Determine the [X, Y] coordinate at the center of the cell enclosing the given text.  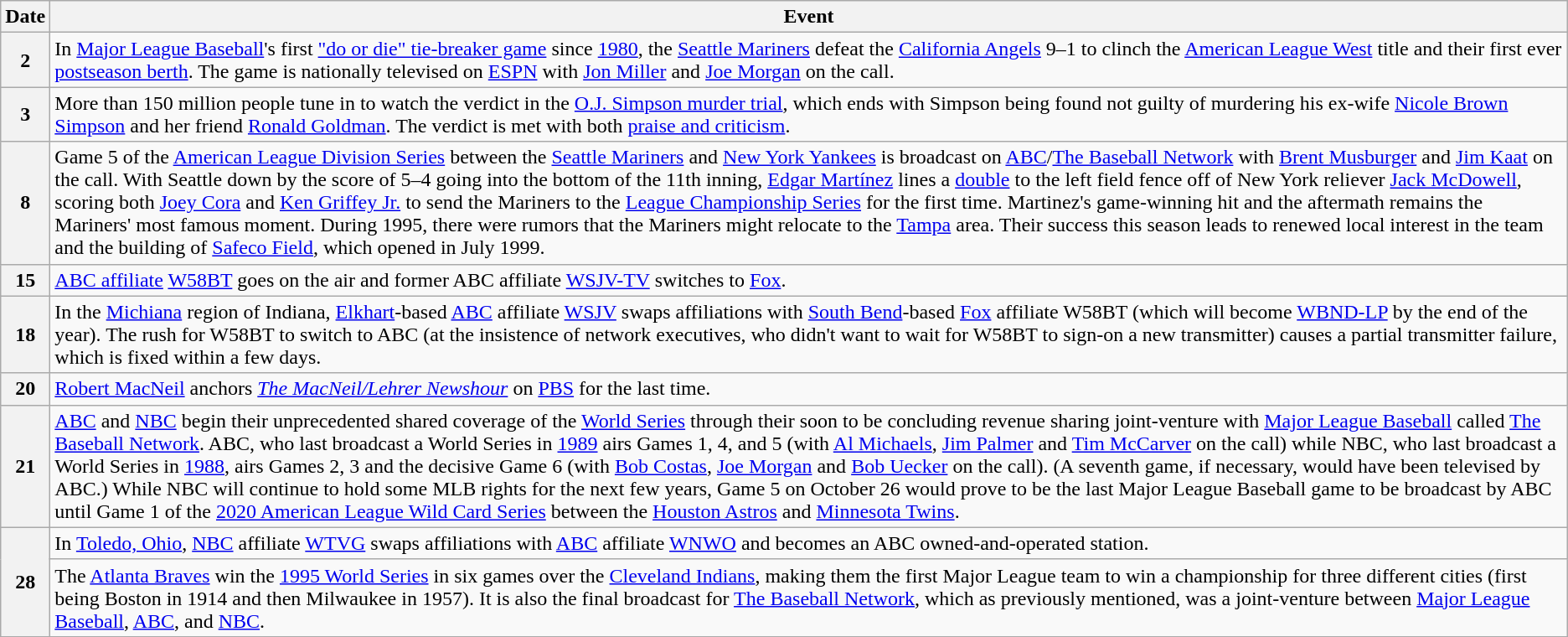
21 [25, 466]
Robert MacNeil anchors The MacNeil/Lehrer Newshour on PBS for the last time. [809, 389]
ABC affiliate W58BT goes on the air and former ABC affiliate WSJV-TV switches to Fox. [809, 280]
8 [25, 203]
Date [25, 17]
3 [25, 114]
Event [809, 17]
In Toledo, Ohio, NBC affiliate WTVG swaps affiliations with ABC affiliate WNWO and becomes an ABC owned-and-operated station. [809, 543]
2 [25, 60]
15 [25, 280]
28 [25, 582]
18 [25, 334]
20 [25, 389]
